Return the (x, y) coordinate for the center point of the cell that contains the specified text.  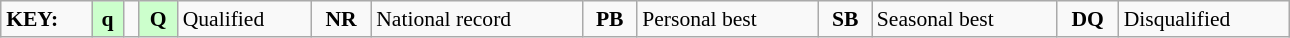
NR (341, 19)
KEY: (46, 19)
Qualified (244, 19)
q (108, 19)
Disqualified (1204, 19)
SB (846, 19)
Seasonal best (964, 19)
DQ (1088, 19)
National record (476, 19)
PB (610, 19)
Q (158, 19)
Personal best (728, 19)
